Scan for the cell matching the given text and deliver its (x, y) coordinate at center. 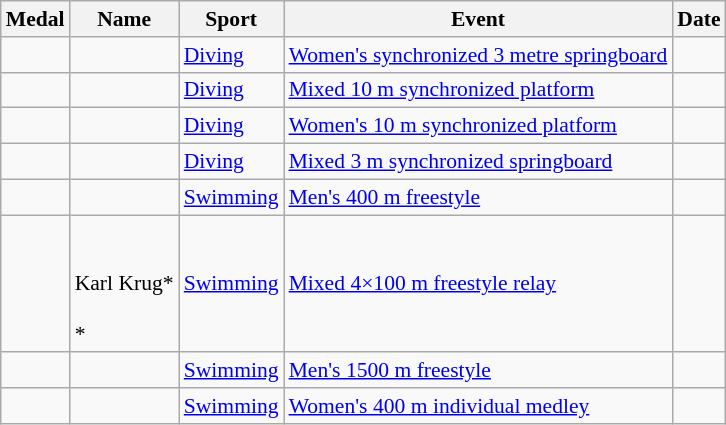
Karl Krug** (124, 284)
Name (124, 19)
Mixed 4×100 m freestyle relay (478, 284)
Women's 10 m synchronized platform (478, 126)
Men's 1500 m freestyle (478, 371)
Women's synchronized 3 metre springboard (478, 55)
Sport (232, 19)
Mixed 3 m synchronized springboard (478, 162)
Mixed 10 m synchronized platform (478, 90)
Date (698, 19)
Event (478, 19)
Men's 400 m freestyle (478, 197)
Women's 400 m individual medley (478, 406)
Medal (36, 19)
